Return (x, y) of the center of cell containing provided text 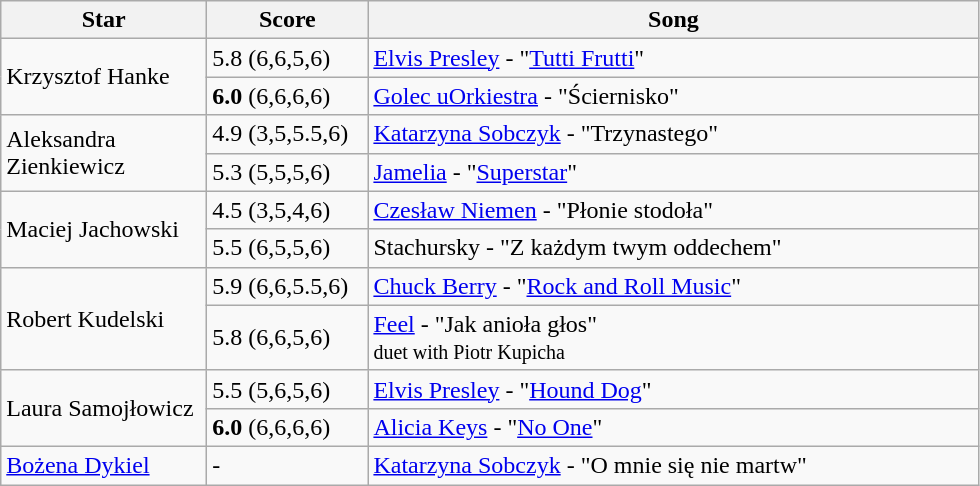
Golec uOrkiestra - "Ściernisko" (674, 96)
Stachursky - "Z każdym twym oddechem" (674, 248)
Alicia Keys - "No One" (674, 427)
Aleksandra Zienkiewicz (104, 153)
Maciej Jachowski (104, 229)
Laura Samojłowicz (104, 408)
Star (104, 20)
Czesław Niemen - "Płonie stodoła" (674, 210)
Katarzyna Sobczyk - "O mnie się nie martw" (674, 465)
4.9 (3,5,5.5,6) (288, 134)
Song (674, 20)
5.5 (5,6,5,6) (288, 389)
5.5 (6,5,5,6) (288, 248)
Elvis Presley - "Tutti Frutti" (674, 58)
4.5 (3,5,4,6) (288, 210)
Jamelia - "Superstar" (674, 172)
- (288, 465)
5.3 (5,5,5,6) (288, 172)
Katarzyna Sobczyk - "Trzynastego" (674, 134)
Score (288, 20)
Bożena Dykiel (104, 465)
Robert Kudelski (104, 318)
Krzysztof Hanke (104, 77)
Elvis Presley - "Hound Dog" (674, 389)
Chuck Berry - "Rock and Roll Music" (674, 286)
Feel - "Jak anioła głos" duet with Piotr Kupicha (674, 338)
5.9 (6,6,5.5,6) (288, 286)
